From the cell containing the given text, extract its center point as (x, y) coordinate. 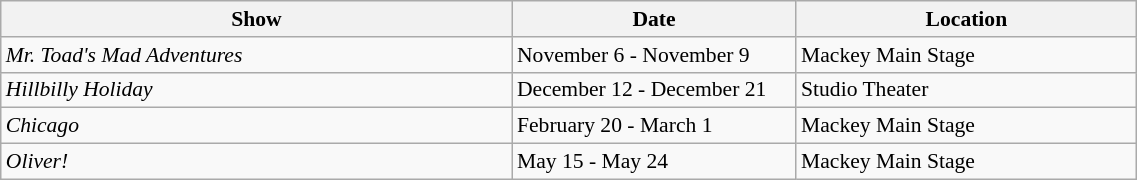
December 12 - December 21 (654, 90)
November 6 - November 9 (654, 55)
Location (966, 19)
Mr. Toad's Mad Adventures (256, 55)
Studio Theater (966, 90)
February 20 - March 1 (654, 126)
Hillbilly Holiday (256, 90)
Chicago (256, 126)
Oliver! (256, 162)
Show (256, 19)
May 15 - May 24 (654, 162)
Date (654, 19)
